Identify which cell holds the provided text, then report its [x, y] central coordinate. 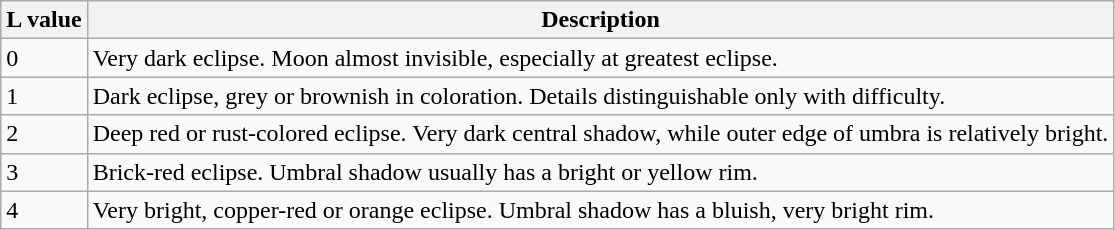
3 [44, 172]
2 [44, 134]
1 [44, 96]
4 [44, 210]
Deep red or rust-colored eclipse. Very dark central shadow, while outer edge of umbra is relatively bright. [600, 134]
Very bright, copper-red or orange eclipse. Umbral shadow has a bluish, very bright rim. [600, 210]
L value [44, 20]
Brick-red eclipse. Umbral shadow usually has a bright or yellow rim. [600, 172]
0 [44, 58]
Very dark eclipse. Moon almost invisible, especially at greatest eclipse. [600, 58]
Description [600, 20]
Dark eclipse, grey or brownish in coloration. Details distinguishable only with difficulty. [600, 96]
